Capture the cell that displays the provided text and extract its (X, Y) central coordinate. 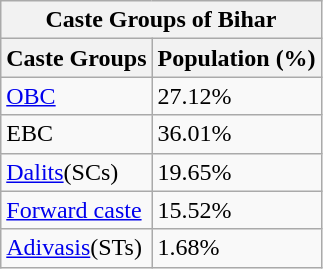
Adivasis(STs) (76, 248)
36.01% (236, 134)
OBC (76, 96)
27.12% (236, 96)
15.52% (236, 210)
19.65% (236, 172)
Forward caste (76, 210)
EBC (76, 134)
Caste Groups (76, 58)
Caste Groups of Bihar (161, 20)
Population (%) (236, 58)
Dalits(SCs) (76, 172)
1.68% (236, 248)
